Determine the (X, Y) coordinate at the center of the cell enclosing the given text.  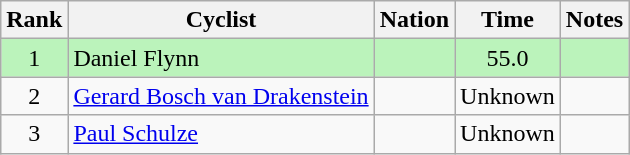
Daniel Flynn (221, 58)
2 (34, 96)
Gerard Bosch van Drakenstein (221, 96)
Time (508, 20)
Paul Schulze (221, 134)
3 (34, 134)
Notes (594, 20)
Rank (34, 20)
Nation (414, 20)
Cyclist (221, 20)
1 (34, 58)
55.0 (508, 58)
